From the cell containing the given text, extract its center point as (x, y) coordinate. 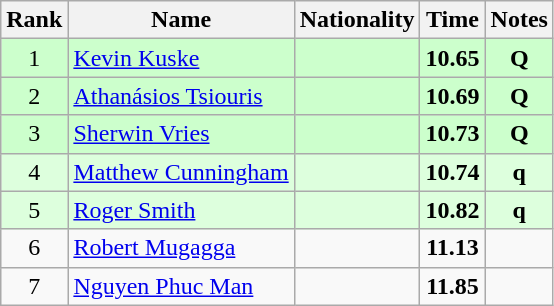
3 (34, 134)
11.85 (452, 286)
1 (34, 58)
Sherwin Vries (181, 134)
10.74 (452, 172)
Matthew Cunningham (181, 172)
10.82 (452, 210)
Robert Mugagga (181, 248)
11.13 (452, 248)
5 (34, 210)
7 (34, 286)
Athanásios Tsiouris (181, 96)
Nguyen Phuc Man (181, 286)
10.65 (452, 58)
Name (181, 20)
Roger Smith (181, 210)
4 (34, 172)
2 (34, 96)
Time (452, 20)
6 (34, 248)
Rank (34, 20)
Notes (519, 20)
Nationality (357, 20)
10.73 (452, 134)
10.69 (452, 96)
Kevin Kuske (181, 58)
